Locate the cell with the specified text and output its (X, Y) center coordinate. 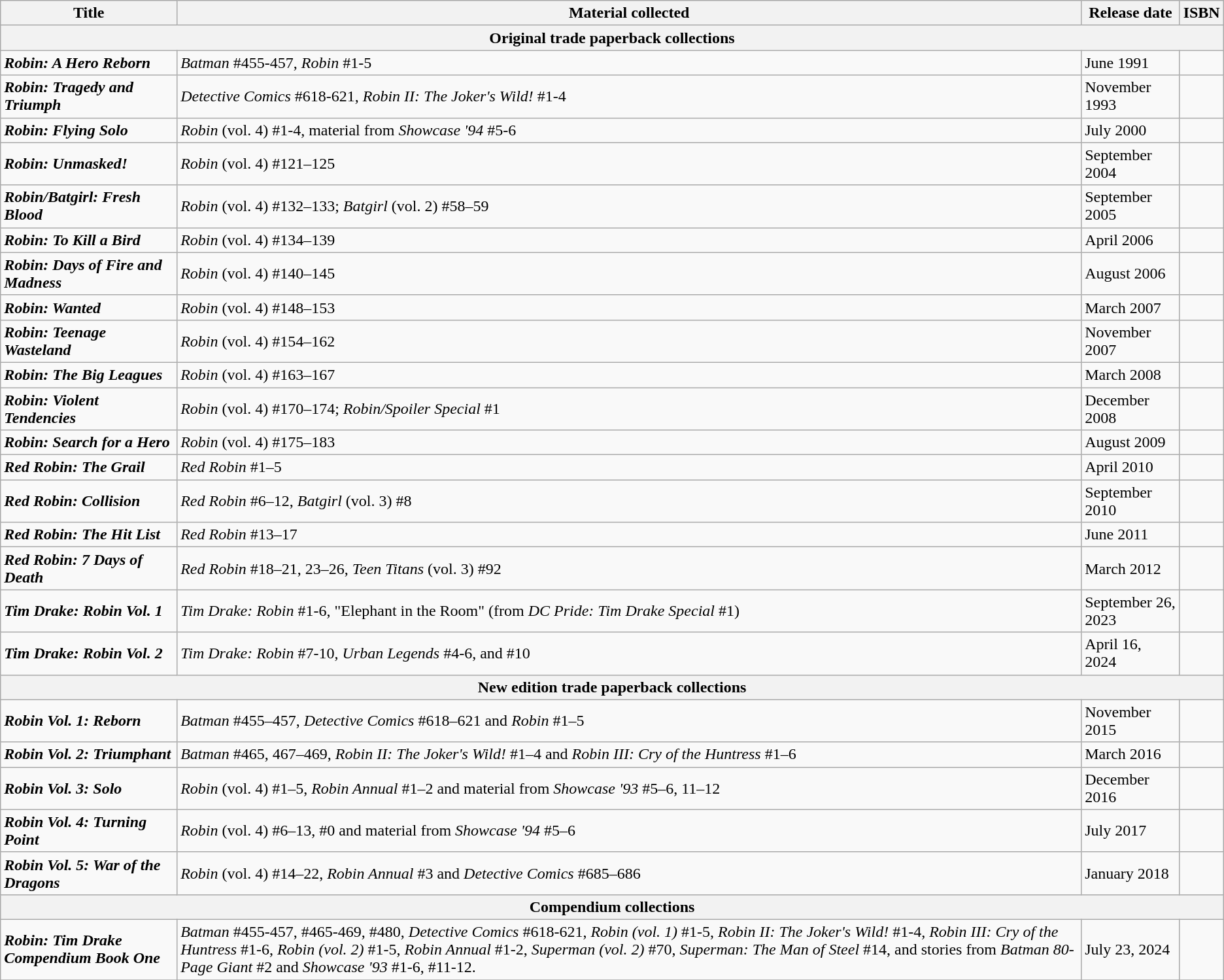
Robin (vol. 4) #132–133; Batgirl (vol. 2) #58–59 (629, 207)
Robin (vol. 4) #175–183 (629, 443)
March 2007 (1130, 307)
Release date (1130, 13)
Robin: Tim Drake Compendium Book One (89, 949)
September 2010 (1130, 501)
June 1991 (1130, 63)
Robin: The Big Leagues (89, 375)
December 2016 (1130, 788)
Robin: Teenage Wasteland (89, 341)
Robin: Wanted (89, 307)
Robin Vol. 3: Solo (89, 788)
Original trade paperback collections (612, 38)
Robin (vol. 4) #1–5, Robin Annual #1–2 and material from Showcase '93 #5–6, 11–12 (629, 788)
Robin: Days of Fire and Madness (89, 273)
Red Robin #13–17 (629, 535)
April 2010 (1130, 467)
November 2015 (1130, 720)
Robin Vol. 2: Triumphant (89, 754)
Tim Drake: Robin #1-6, "Elephant in the Room" (from DC Pride: Tim Drake Special #1) (629, 611)
Robin/Batgirl: Fresh Blood (89, 207)
Robin: Unmasked! (89, 163)
Material collected (629, 13)
Robin (vol. 4) #134–139 (629, 240)
December 2008 (1130, 408)
Red Robin: Collision (89, 501)
Robin (vol. 4) #148–153 (629, 307)
Robin: Tragedy and Triumph (89, 97)
Compendium collections (612, 907)
ISBN (1202, 13)
Detective Comics #618-621, Robin II: The Joker's Wild! #1-4 (629, 97)
Batman #455-457, Robin #1-5 (629, 63)
June 2011 (1130, 535)
July 23, 2024 (1130, 949)
September 26, 2023 (1130, 611)
September 2005 (1130, 207)
Red Robin #18–21, 23–26, Teen Titans (vol. 3) #92 (629, 569)
New edition trade paperback collections (612, 687)
Robin (vol. 4) #140–145 (629, 273)
Red Robin #1–5 (629, 467)
Batman #455–457, Detective Comics #618–621 and Robin #1–5 (629, 720)
Tim Drake: Robin #7-10, Urban Legends #4-6, and #10 (629, 654)
Tim Drake: Robin Vol. 1 (89, 611)
Robin: A Hero Reborn (89, 63)
Robin: To Kill a Bird (89, 240)
Robin: Flying Solo (89, 130)
March 2012 (1130, 569)
November 2007 (1130, 341)
March 2016 (1130, 754)
Title (89, 13)
Robin (vol. 4) #14–22, Robin Annual #3 and Detective Comics #685–686 (629, 873)
Red Robin: The Hit List (89, 535)
August 2009 (1130, 443)
Tim Drake: Robin Vol. 2 (89, 654)
January 2018 (1130, 873)
Red Robin: The Grail (89, 467)
Robin (vol. 4) #1-4, material from Showcase '94 #5-6 (629, 130)
April 2006 (1130, 240)
Robin (vol. 4) #170–174; Robin/Spoiler Special #1 (629, 408)
Robin: Search for a Hero (89, 443)
Robin: Violent Tendencies (89, 408)
July 2017 (1130, 830)
March 2008 (1130, 375)
April 16, 2024 (1130, 654)
August 2006 (1130, 273)
Red Robin #6–12, Batgirl (vol. 3) #8 (629, 501)
September 2004 (1130, 163)
Batman #465, 467–469, Robin II: The Joker's Wild! #1–4 and Robin III: Cry of the Huntress #1–6 (629, 754)
Robin Vol. 5: War of the Dragons (89, 873)
Red Robin: 7 Days of Death (89, 569)
Robin (vol. 4) #6–13, #0 and material from Showcase '94 #5–6 (629, 830)
Robin (vol. 4) #154–162 (629, 341)
Robin Vol. 4: Turning Point (89, 830)
July 2000 (1130, 130)
Robin Vol. 1: Reborn (89, 720)
November 1993 (1130, 97)
Robin (vol. 4) #163–167 (629, 375)
Robin (vol. 4) #121–125 (629, 163)
